Return the (X, Y) coordinate for the center point of the cell that contains the specified text.  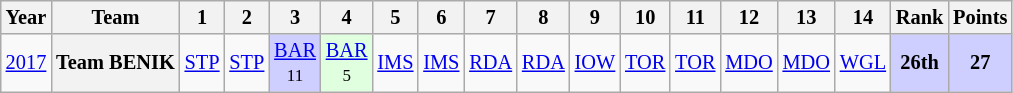
2 (246, 17)
11 (695, 17)
7 (490, 17)
5 (395, 17)
6 (441, 17)
3 (295, 17)
12 (748, 17)
13 (806, 17)
Rank (920, 17)
10 (645, 17)
2017 (26, 63)
Team (115, 17)
IOW (595, 63)
BAR5 (347, 63)
Year (26, 17)
26th (920, 63)
27 (980, 63)
WGL (863, 63)
14 (863, 17)
4 (347, 17)
9 (595, 17)
Team BENIK (115, 63)
Points (980, 17)
BAR11 (295, 63)
8 (544, 17)
1 (202, 17)
